Provide the (X, Y) coordinate of the cell's center where the given text is located.  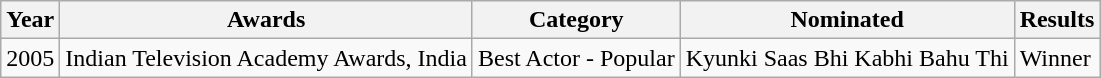
Kyunki Saas Bhi Kabhi Bahu Thi (847, 58)
2005 (30, 58)
Best Actor - Popular (576, 58)
Awards (266, 20)
Results (1057, 20)
Winner (1057, 58)
Indian Television Academy Awards, India (266, 58)
Category (576, 20)
Year (30, 20)
Nominated (847, 20)
